Return (X, Y) of the center of cell containing provided text 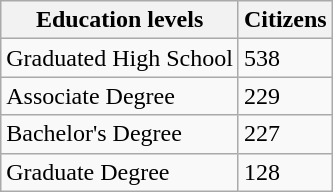
Graduated High School (120, 58)
128 (285, 172)
227 (285, 134)
Associate Degree (120, 96)
538 (285, 58)
Citizens (285, 20)
229 (285, 96)
Bachelor's Degree (120, 134)
Graduate Degree (120, 172)
Education levels (120, 20)
